For the text-containing cell, return its midpoint in (X, Y) coordinate format. 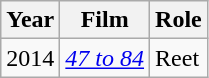
Film (105, 20)
Reet (179, 58)
47 to 84 (105, 58)
Role (179, 20)
Year (30, 20)
2014 (30, 58)
